Return the [x, y] coordinate for the center point of the cell that contains the specified text.  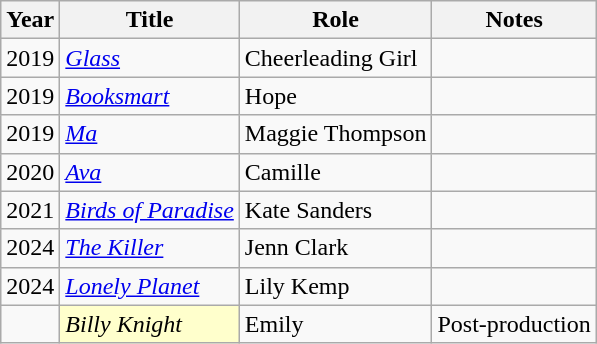
Post-production [514, 324]
Jenn Clark [336, 248]
Emily [336, 324]
Ava [150, 172]
The Killer [150, 248]
Year [30, 20]
2020 [30, 172]
Kate Sanders [336, 210]
Lily Kemp [336, 286]
Booksmart [150, 96]
Maggie Thompson [336, 134]
Hope [336, 96]
Birds of Paradise [150, 210]
Glass [150, 58]
Billy Knight [150, 324]
Lonely Planet [150, 286]
Role [336, 20]
Notes [514, 20]
Title [150, 20]
Ma [150, 134]
Cheerleading Girl [336, 58]
2021 [30, 210]
Camille [336, 172]
